Provide the [x, y] coordinate of the cell's center where the given text is located.  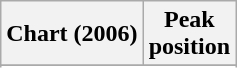
Peakposition [189, 34]
Chart (2006) [72, 34]
